Extract the (X, Y) coordinate from the center of the cell holding the provided text.  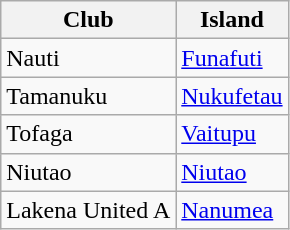
Nukufetau (232, 96)
Island (232, 20)
Funafuti (232, 58)
Lakena United A (88, 210)
Tamanuku (88, 96)
Tofaga (88, 134)
Nanumea (232, 210)
Club (88, 20)
Vaitupu (232, 134)
Nauti (88, 58)
